For the text-containing cell, return its midpoint in (x, y) coordinate format. 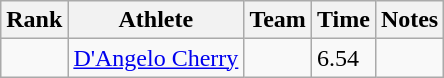
Team (278, 20)
Rank (34, 20)
D'Angelo Cherry (156, 58)
Athlete (156, 20)
6.54 (343, 58)
Notes (409, 20)
Time (343, 20)
